Detect which cell encompasses the target text, then output its [x, y] center coordinate. 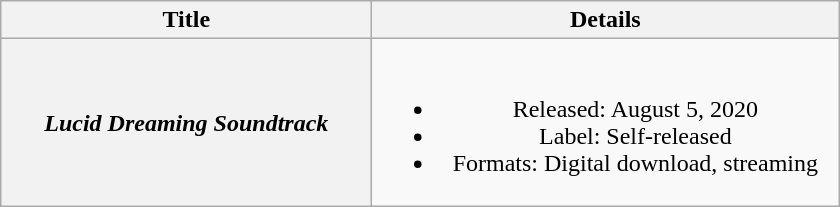
Details [606, 20]
Lucid Dreaming Soundtrack [186, 122]
Released: August 5, 2020Label: Self-releasedFormats: Digital download, streaming [606, 122]
Title [186, 20]
